Locate the cell with the specified text and output its (X, Y) center coordinate. 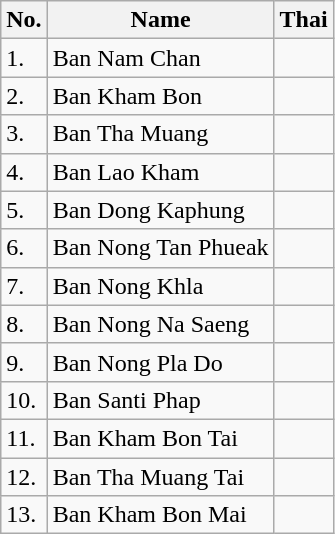
3. (24, 134)
8. (24, 324)
10. (24, 400)
Ban Nong Khla (160, 286)
Ban Kham Bon Tai (160, 438)
Ban Kham Bon Mai (160, 515)
Name (160, 20)
Ban Lao Kham (160, 172)
No. (24, 20)
Ban Nong Pla Do (160, 362)
Ban Dong Kaphung (160, 210)
2. (24, 96)
Ban Kham Bon (160, 96)
9. (24, 362)
Ban Nam Chan (160, 58)
13. (24, 515)
Ban Nong Tan Phueak (160, 248)
11. (24, 438)
5. (24, 210)
Thai (304, 20)
6. (24, 248)
Ban Tha Muang (160, 134)
7. (24, 286)
Ban Tha Muang Tai (160, 477)
Ban Nong Na Saeng (160, 324)
1. (24, 58)
12. (24, 477)
4. (24, 172)
Ban Santi Phap (160, 400)
